Extract the [x, y] coordinate from the center of the cell holding the provided text.  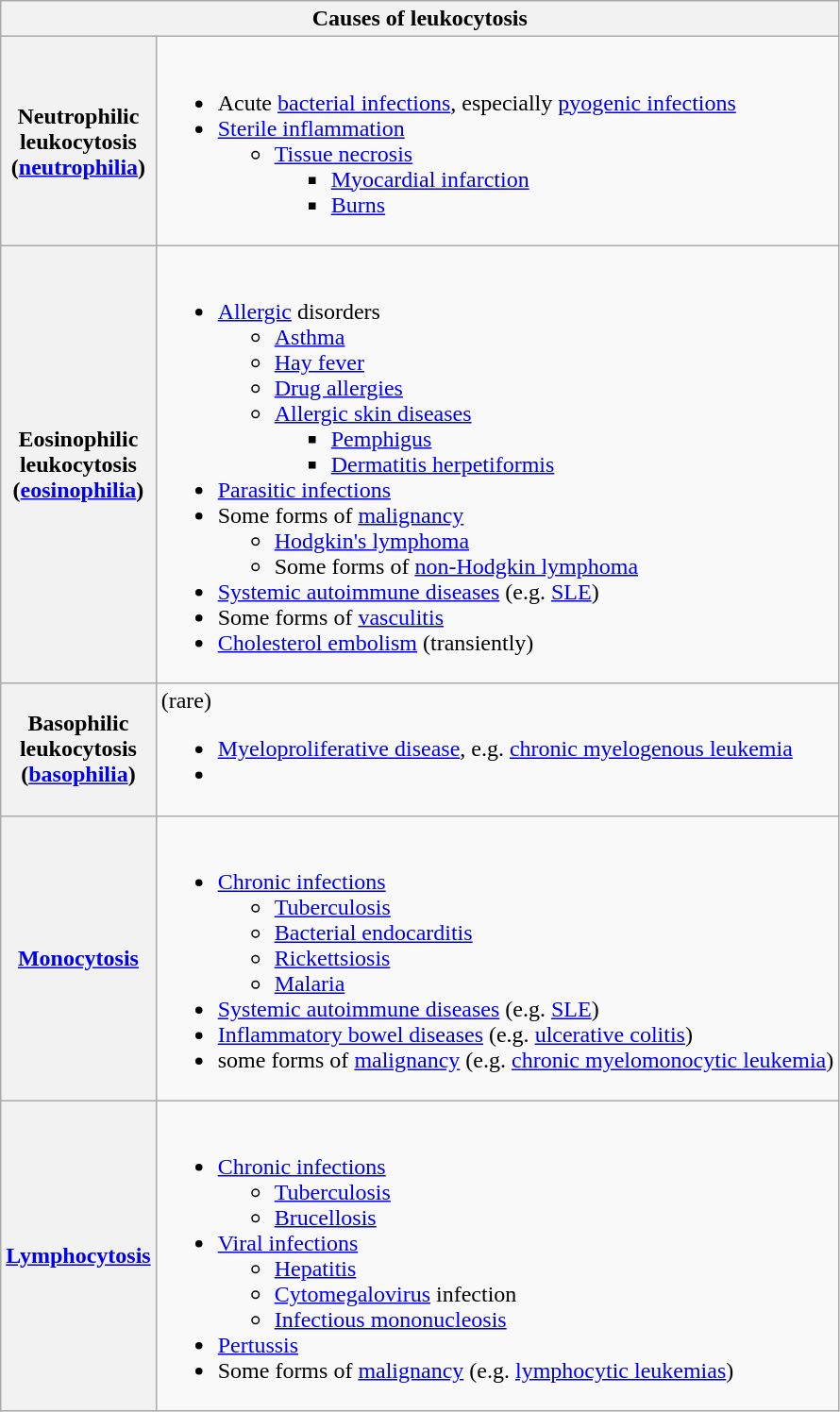
Acute bacterial infections, especially pyogenic infectionsSterile inflammationTissue necrosisMyocardial infarctionBurns [497, 142]
Monocytosis [78, 958]
(rare)Myeloproliferative disease, e.g. chronic myelogenous leukemia [497, 749]
Eosinophilic leukocytosis (eosinophilia) [78, 464]
Lymphocytosis [78, 1255]
Basophilic leukocytosis (basophilia) [78, 749]
Causes of leukocytosis [420, 19]
Neutrophilic leukocytosis (neutrophilia) [78, 142]
